Scan for the cell matching the given text and deliver its [x, y] coordinate at center. 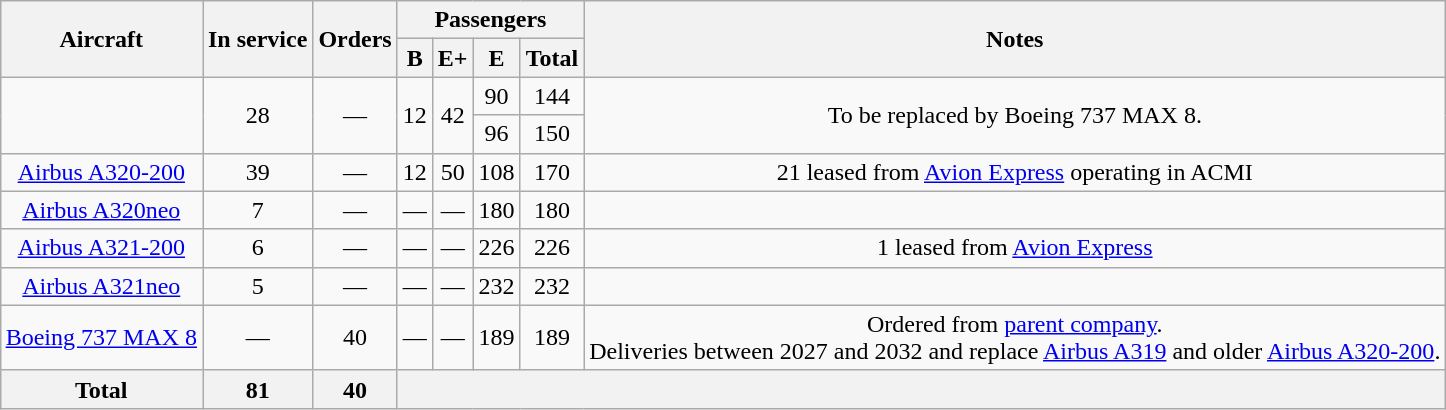
Ordered from parent company.Deliveries between 2027 and 2032 and replace Airbus A319 and older Airbus A320-200. [1015, 338]
90 [496, 96]
E [496, 58]
1 leased from Avion Express [1015, 248]
7 [257, 210]
E+ [452, 58]
Airbus A320-200 [101, 172]
Aircraft [101, 39]
6 [257, 248]
To be replaced by Boeing 737 MAX 8. [1015, 115]
144 [552, 96]
Notes [1015, 39]
Orders [355, 39]
21 leased from Avion Express operating in ACMI [1015, 172]
B [414, 58]
28 [257, 115]
170 [552, 172]
108 [496, 172]
Airbus A320neo [101, 210]
Boeing 737 MAX 8 [101, 338]
Airbus A321neo [101, 286]
42 [452, 115]
5 [257, 286]
150 [552, 134]
Passengers [490, 20]
In service [257, 39]
39 [257, 172]
Airbus A321-200 [101, 248]
81 [257, 389]
50 [452, 172]
96 [496, 134]
